From the cell containing the given text, extract its center point as [x, y] coordinate. 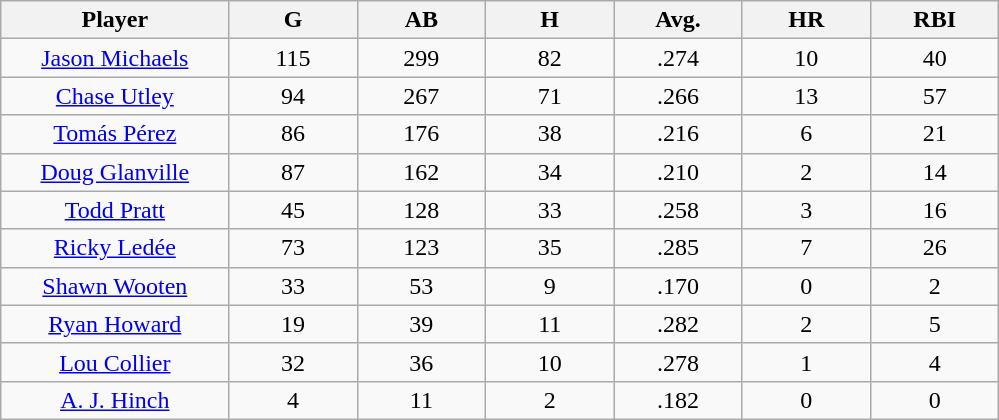
.258 [678, 210]
38 [550, 134]
7 [806, 248]
Jason Michaels [115, 58]
.182 [678, 400]
.282 [678, 324]
73 [293, 248]
36 [421, 362]
34 [550, 172]
71 [550, 96]
35 [550, 248]
G [293, 20]
.274 [678, 58]
45 [293, 210]
86 [293, 134]
.278 [678, 362]
.216 [678, 134]
5 [934, 324]
14 [934, 172]
40 [934, 58]
128 [421, 210]
Doug Glanville [115, 172]
HR [806, 20]
Avg. [678, 20]
21 [934, 134]
299 [421, 58]
19 [293, 324]
9 [550, 286]
Chase Utley [115, 96]
Player [115, 20]
82 [550, 58]
162 [421, 172]
Ricky Ledée [115, 248]
.170 [678, 286]
57 [934, 96]
115 [293, 58]
.266 [678, 96]
13 [806, 96]
Todd Pratt [115, 210]
RBI [934, 20]
Shawn Wooten [115, 286]
AB [421, 20]
3 [806, 210]
1 [806, 362]
87 [293, 172]
26 [934, 248]
.210 [678, 172]
Lou Collier [115, 362]
32 [293, 362]
H [550, 20]
6 [806, 134]
267 [421, 96]
Tomás Pérez [115, 134]
.285 [678, 248]
39 [421, 324]
53 [421, 286]
123 [421, 248]
Ryan Howard [115, 324]
94 [293, 96]
A. J. Hinch [115, 400]
16 [934, 210]
176 [421, 134]
